Detect which cell encompasses the target text, then output its [X, Y] center coordinate. 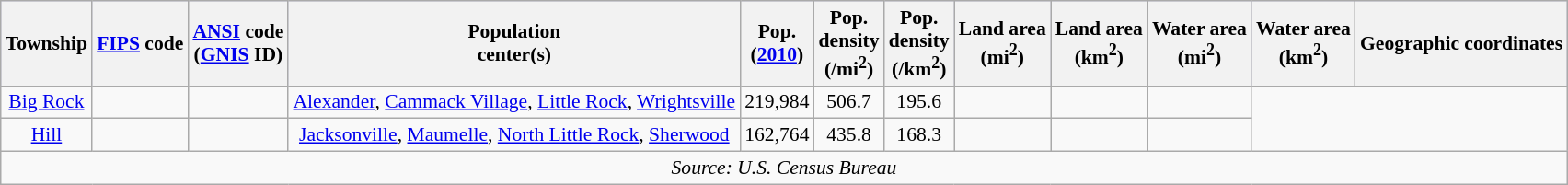
Pop.density(/mi2) [849, 43]
506.7 [849, 102]
Hill [46, 135]
Water area(km2) [1303, 43]
435.8 [849, 135]
Land area(mi2) [1003, 43]
Pop.density(/km2) [919, 43]
FIPS code [140, 43]
Water area(mi2) [1200, 43]
219,984 [777, 102]
Alexander, Cammack Village, Little Rock, Wrightsville [513, 102]
ANSI code(GNIS ID) [237, 43]
Jacksonville, Maumelle, North Little Rock, Sherwood [513, 135]
162,764 [777, 135]
Big Rock [46, 102]
Land area(km2) [1099, 43]
Township [46, 43]
Populationcenter(s) [513, 43]
Source: U.S. Census Bureau [784, 168]
Geographic coordinates [1461, 43]
Pop.(2010) [777, 43]
168.3 [919, 135]
195.6 [919, 102]
